Pinpoint the cell where the given text exists, returning its (x, y) midpoint coordinate. 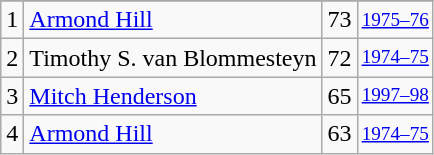
1 (12, 20)
3 (12, 96)
Mitch Henderson (173, 96)
4 (12, 134)
Timothy S. van Blommesteyn (173, 58)
1997–98 (395, 96)
63 (340, 134)
72 (340, 58)
73 (340, 20)
1975–76 (395, 20)
2 (12, 58)
65 (340, 96)
